Scan for the cell matching the given text and deliver its [X, Y] coordinate at center. 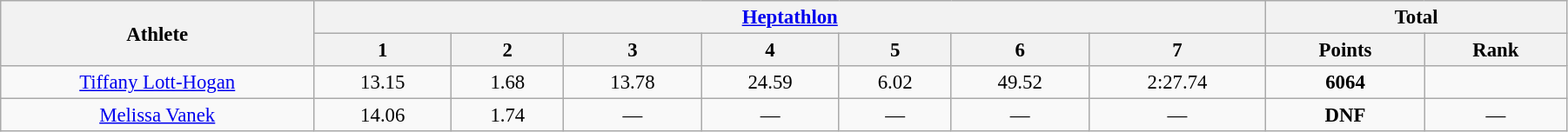
6 [1020, 50]
1.74 [508, 115]
14.06 [383, 115]
4 [770, 50]
Total [1417, 17]
24.59 [770, 82]
7 [1177, 50]
Tiffany Lott-Hogan [157, 82]
Heptathlon [790, 17]
1.68 [508, 82]
13.78 [633, 82]
Athlete [157, 33]
6.02 [895, 82]
1 [383, 50]
3 [633, 50]
Points [1345, 50]
13.15 [383, 82]
2 [508, 50]
DNF [1345, 115]
2:27.74 [1177, 82]
49.52 [1020, 82]
Rank [1495, 50]
5 [895, 50]
Melissa Vanek [157, 115]
6064 [1345, 82]
